Find where the given text appears and provide that cell's center as [x, y] coordinate. 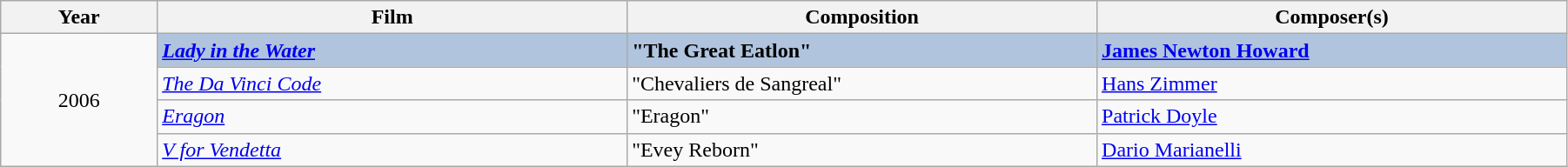
Eragon [392, 117]
Composition [862, 17]
The Da Vinci Code [392, 83]
James Newton Howard [1332, 50]
Patrick Doyle [1332, 117]
Dario Marianelli [1332, 150]
"Eragon" [862, 117]
2006 [79, 100]
Film [392, 17]
Composer(s) [1332, 17]
Lady in the Water [392, 50]
Hans Zimmer [1332, 83]
V for Vendetta [392, 150]
Year [79, 17]
"The Great Eatlon" [862, 50]
"Chevaliers de Sangreal" [862, 83]
"Evey Reborn" [862, 150]
